Provide the (x, y) coordinate of the cell's center where the given text is located.  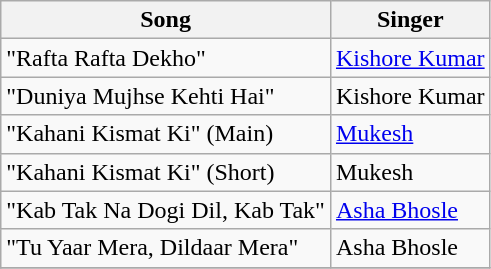
Singer (410, 20)
Song (166, 20)
"Tu Yaar Mera, Dildaar Mera" (166, 248)
"Kahani Kismat Ki" (Main) (166, 134)
"Rafta Rafta Dekho" (166, 58)
"Kab Tak Na Dogi Dil, Kab Tak" (166, 210)
"Duniya Mujhse Kehti Hai" (166, 96)
"Kahani Kismat Ki" (Short) (166, 172)
